Provide the [x, y] coordinate of the cell's center where the given text is located.  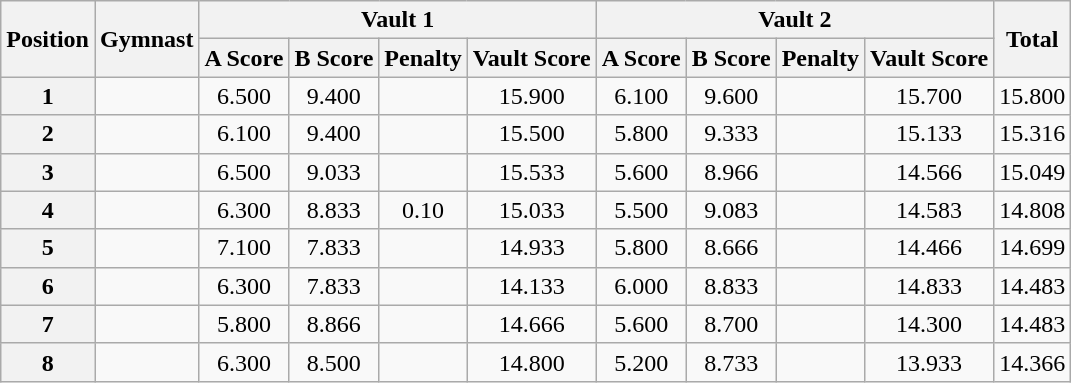
8.700 [731, 324]
14.933 [532, 248]
14.566 [930, 172]
9.333 [731, 134]
5.500 [641, 210]
9.083 [731, 210]
8.866 [334, 324]
7.100 [244, 248]
2 [48, 134]
15.533 [532, 172]
0.10 [423, 210]
15.900 [532, 96]
15.700 [930, 96]
13.933 [930, 362]
9.033 [334, 172]
Position [48, 39]
7 [48, 324]
8.666 [731, 248]
Total [1032, 39]
15.500 [532, 134]
14.133 [532, 286]
15.316 [1032, 134]
8.500 [334, 362]
14.808 [1032, 210]
14.800 [532, 362]
14.583 [930, 210]
14.833 [930, 286]
Vault 1 [398, 20]
8.966 [731, 172]
6.000 [641, 286]
1 [48, 96]
9.600 [731, 96]
15.033 [532, 210]
5 [48, 248]
15.133 [930, 134]
4 [48, 210]
Vault 2 [794, 20]
8.733 [731, 362]
14.466 [930, 248]
14.699 [1032, 248]
15.049 [1032, 172]
6 [48, 286]
14.366 [1032, 362]
5.200 [641, 362]
15.800 [1032, 96]
Gymnast [146, 39]
3 [48, 172]
14.666 [532, 324]
14.300 [930, 324]
8 [48, 362]
